Extract the (X, Y) coordinate from the center of the cell holding the provided text.  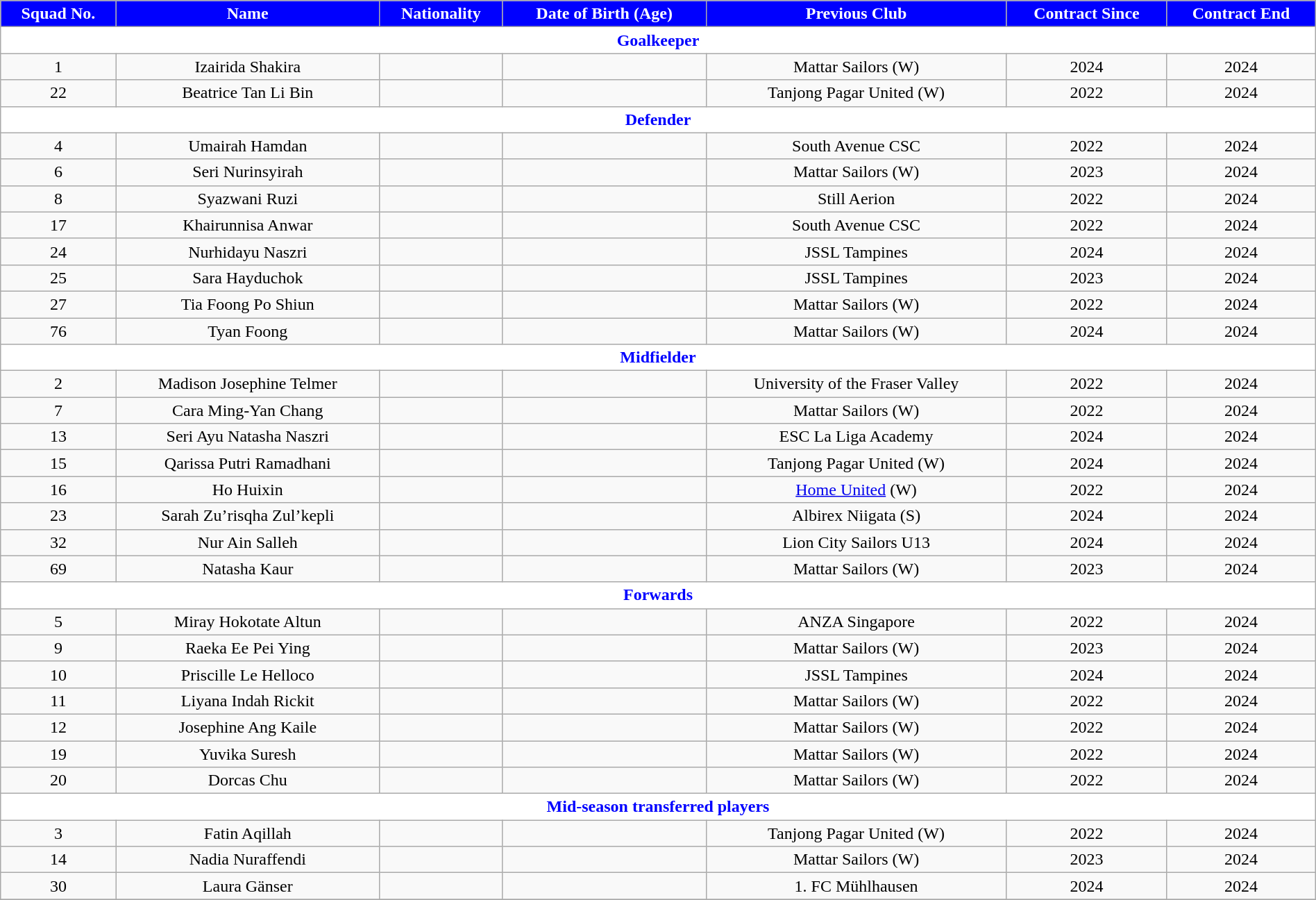
24 (58, 251)
Home United (W) (857, 490)
17 (58, 225)
Nurhidayu Naszri (248, 251)
69 (58, 569)
20 (58, 781)
Defender (658, 119)
Nationality (441, 14)
Contract Since (1087, 14)
Nadia Nuraffendi (248, 860)
5 (58, 622)
Sarah Zu’risqha Zul’kepli (248, 516)
16 (58, 490)
11 (58, 701)
23 (58, 516)
Tia Foong Po Shiun (248, 304)
University of the Fraser Valley (857, 384)
Cara Ming-Yan Chang (248, 410)
4 (58, 146)
Beatrice Tan Li Bin (248, 93)
Previous Club (857, 14)
19 (58, 753)
Yuvika Suresh (248, 753)
30 (58, 886)
Still Aerion (857, 199)
Midfielder (658, 358)
Contract End (1241, 14)
Goalkeeper (658, 40)
Madison Josephine Telmer (248, 384)
Natasha Kaur (248, 569)
Tyan Foong (248, 331)
ANZA Singapore (857, 622)
Mid-season transferred players (658, 807)
76 (58, 331)
Umairah Hamdan (248, 146)
12 (58, 727)
Nur Ain Salleh (248, 542)
27 (58, 304)
10 (58, 674)
6 (58, 172)
Squad No. (58, 14)
2 (58, 384)
Liyana Indah Rickit (248, 701)
Khairunnisa Anwar (248, 225)
1 (58, 67)
9 (58, 648)
Miray Hokotate Altun (248, 622)
Date of Birth (Age) (604, 14)
Syazwani Ruzi (248, 199)
Seri Nurinsyirah (248, 172)
Izairida Shakira (248, 67)
Forwards (658, 595)
7 (58, 410)
14 (58, 860)
3 (58, 833)
Seri Ayu Natasha Naszri (248, 437)
Ho Huixin (248, 490)
22 (58, 93)
Raeka Ee Pei Ying (248, 648)
Name (248, 14)
15 (58, 463)
Laura Gänser (248, 886)
Sara Hayduchok (248, 278)
1. FC Mühlhausen (857, 886)
Qarissa Putri Ramadhani (248, 463)
Dorcas Chu (248, 781)
Fatin Aqillah (248, 833)
Lion City Sailors U13 (857, 542)
25 (58, 278)
Priscille Le Helloco (248, 674)
ESC La Liga Academy (857, 437)
13 (58, 437)
32 (58, 542)
8 (58, 199)
Josephine Ang Kaile (248, 727)
Albirex Niigata (S) (857, 516)
